Find where the given text appears and provide that cell's center as [X, Y] coordinate. 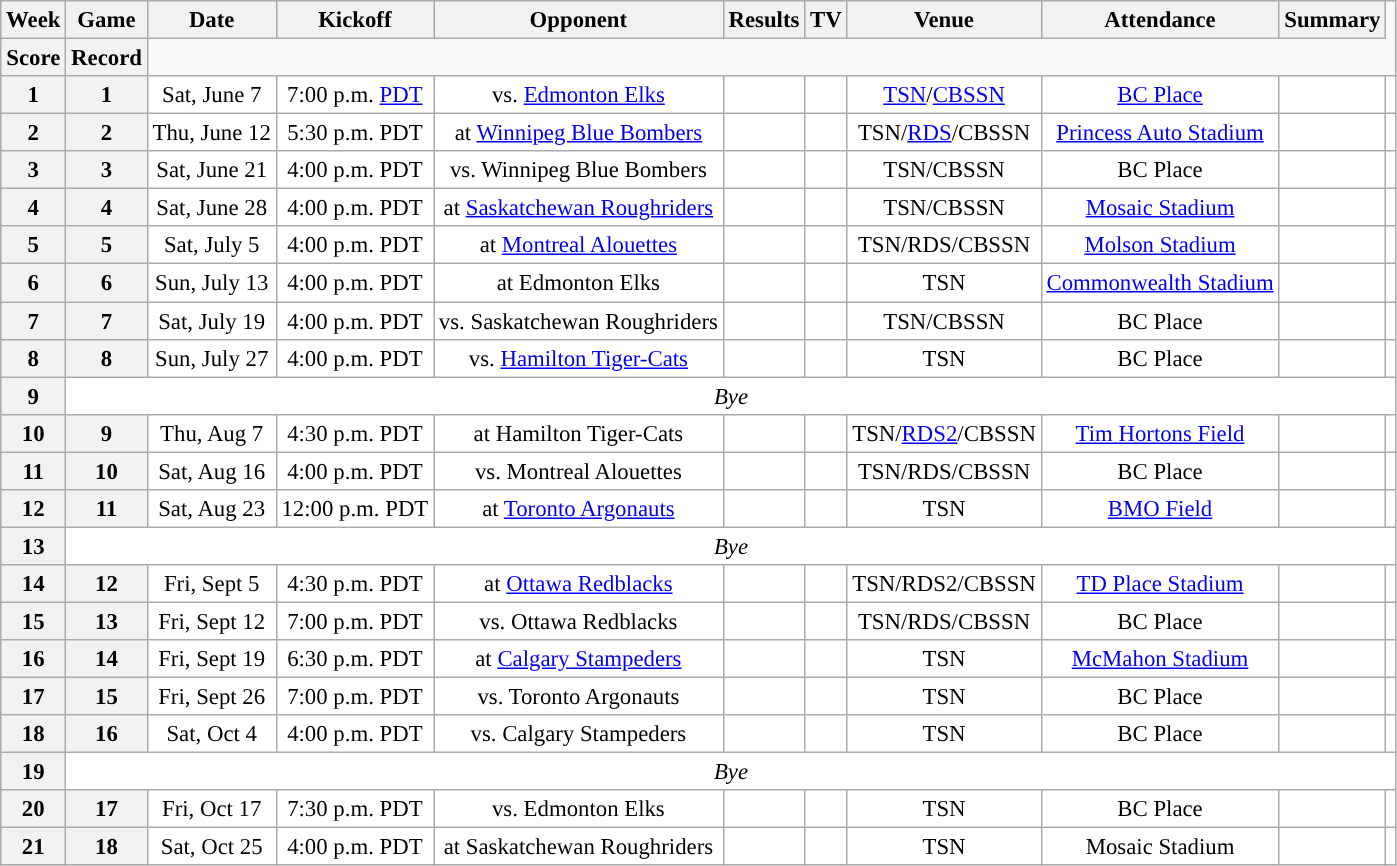
Record [106, 58]
Sun, July 27 [212, 358]
21 [34, 847]
Sun, July 13 [212, 283]
Tim Hortons Field [1160, 433]
at Winnipeg Blue Bombers [579, 133]
Sat, Oct 25 [212, 847]
12:00 p.m. PDT [354, 509]
at Ottawa Redblacks [579, 584]
vs. Hamilton Tiger-Cats [579, 358]
20 [34, 809]
at Toronto Argonauts [579, 509]
TV [826, 20]
Fri, Sept 12 [212, 621]
vs. Saskatchewan Roughriders [579, 321]
vs. Montreal Alouettes [579, 471]
vs. Toronto Argonauts [579, 697]
at Hamilton Tiger-Cats [579, 433]
vs. Ottawa Redblacks [579, 621]
Molson Stadium [1160, 245]
at Montreal Alouettes [579, 245]
Score [34, 58]
at Edmonton Elks [579, 283]
BMO Field [1160, 509]
TD Place Stadium [1160, 584]
Thu, Aug 7 [212, 433]
vs. Calgary Stampeders [579, 734]
Sat, July 5 [212, 245]
Sat, Aug 23 [212, 509]
McMahon Stadium [1160, 659]
Sat, Oct 4 [212, 734]
5:30 p.m. PDT [354, 133]
Sat, June 7 [212, 95]
Week [34, 20]
Attendance [1160, 20]
at Calgary Stampeders [579, 659]
Fri, Oct 17 [212, 809]
19 [34, 772]
Fri, Sept 19 [212, 659]
Sat, June 28 [212, 208]
Fri, Sept 5 [212, 584]
Results [764, 20]
Sat, Aug 16 [212, 471]
Opponent [579, 20]
Game [106, 20]
Princess Auto Stadium [1160, 133]
Sat, July 19 [212, 321]
Date [212, 20]
6:30 p.m. PDT [354, 659]
Venue [944, 20]
7:30 p.m. PDT [354, 809]
Kickoff [354, 20]
Sat, June 21 [212, 170]
Summary [1332, 20]
Fri, Sept 26 [212, 697]
Thu, June 12 [212, 133]
vs. Winnipeg Blue Bombers [579, 170]
Commonwealth Stadium [1160, 283]
